Output the (X, Y) coordinate of the center of the cell containing the given text.  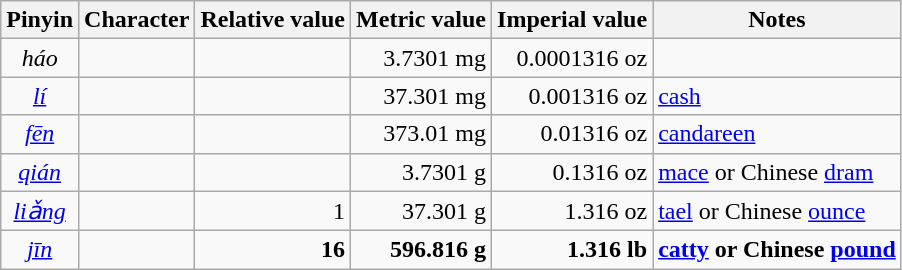
Imperial value (572, 20)
3.7301 g (422, 172)
3.7301 mg (422, 58)
0.01316 oz (572, 134)
Notes (778, 20)
fēn (40, 134)
qián (40, 172)
1.316 oz (572, 211)
37.301 g (422, 211)
1.316 lb (572, 250)
tael or Chinese ounce (778, 211)
596.816 g (422, 250)
1 (273, 211)
candareen (778, 134)
16 (273, 250)
0.001316 oz (572, 96)
0.1316 oz (572, 172)
lí (40, 96)
Character (137, 20)
catty or Chinese pound (778, 250)
cash (778, 96)
jīn (40, 250)
háo (40, 58)
liǎng (40, 211)
Pinyin (40, 20)
Relative value (273, 20)
0.0001316 oz (572, 58)
37.301 mg (422, 96)
mace or Chinese dram (778, 172)
Metric value (422, 20)
373.01 mg (422, 134)
